Scan for the cell matching the given text and deliver its [X, Y] coordinate at center. 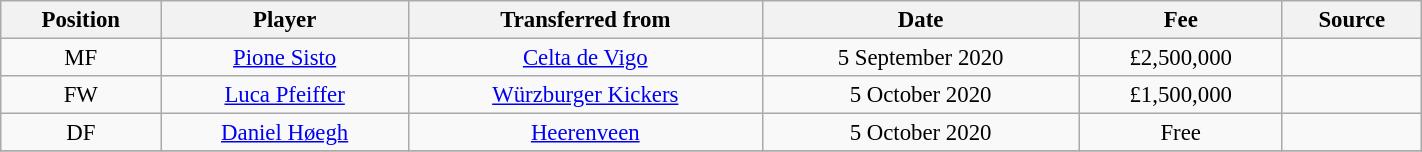
Free [1180, 133]
5 September 2020 [920, 58]
Pione Sisto [285, 58]
Heerenveen [585, 133]
Daniel Høegh [285, 133]
£1,500,000 [1180, 95]
FW [81, 95]
Celta de Vigo [585, 58]
£2,500,000 [1180, 58]
MF [81, 58]
Source [1352, 20]
Fee [1180, 20]
Würzburger Kickers [585, 95]
Transferred from [585, 20]
Date [920, 20]
Position [81, 20]
DF [81, 133]
Luca Pfeiffer [285, 95]
Player [285, 20]
